Search for the cell housing the specified text and yield its (x, y) center coordinate. 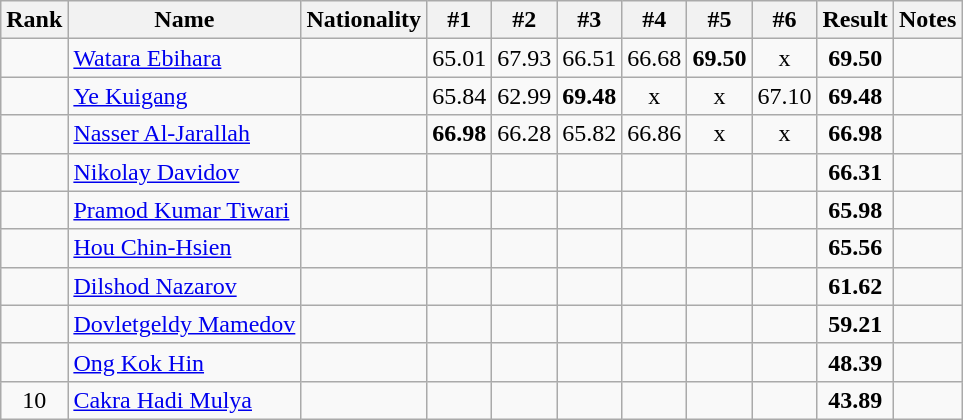
Ye Kuigang (184, 96)
65.84 (460, 96)
Watara Ebihara (184, 58)
66.28 (524, 134)
66.68 (654, 58)
Nationality (364, 20)
#4 (654, 20)
66.51 (590, 58)
59.21 (855, 324)
Nasser Al-Jarallah (184, 134)
62.99 (524, 96)
66.86 (654, 134)
65.01 (460, 58)
Name (184, 20)
Dovletgeldy Mamedov (184, 324)
#5 (720, 20)
Result (855, 20)
Hou Chin-Hsien (184, 248)
61.62 (855, 286)
65.56 (855, 248)
Cakra Hadi Mulya (184, 400)
#2 (524, 20)
Notes (927, 20)
48.39 (855, 362)
Ong Kok Hin (184, 362)
#6 (784, 20)
Rank (34, 20)
Nikolay Davidov (184, 172)
67.10 (784, 96)
43.89 (855, 400)
#1 (460, 20)
Pramod Kumar Tiwari (184, 210)
67.93 (524, 58)
65.82 (590, 134)
10 (34, 400)
Dilshod Nazarov (184, 286)
#3 (590, 20)
65.98 (855, 210)
66.31 (855, 172)
